Locate the cell with the specified text and output its (x, y) center coordinate. 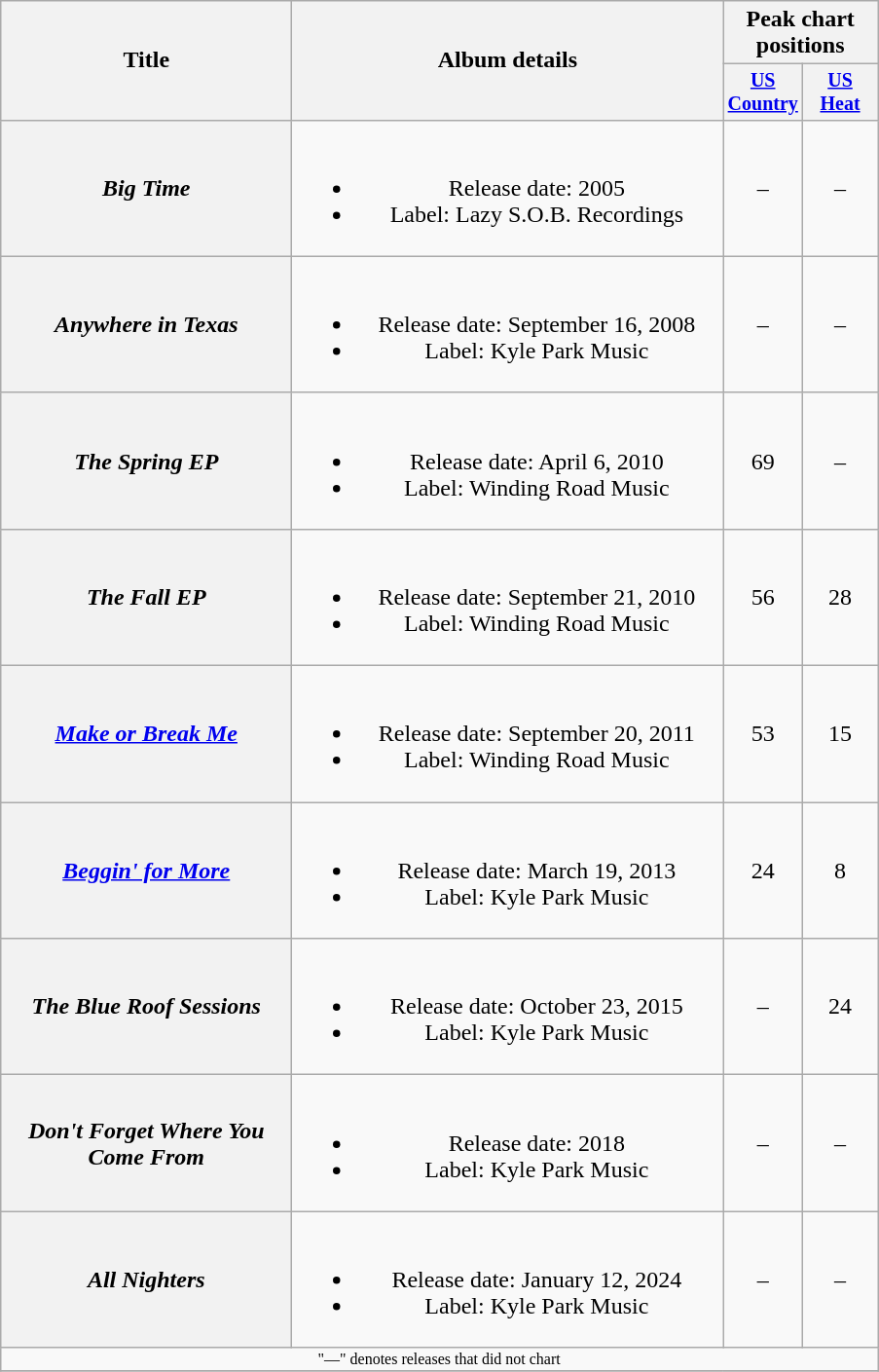
Release date: 2018Label: Kyle Park Music (508, 1143)
Release date: October 23, 2015Label: Kyle Park Music (508, 1007)
The Fall EP (146, 597)
Big Time (146, 188)
Album details (508, 60)
Release date: March 19, 2013Label: Kyle Park Music (508, 871)
Release date: April 6, 2010Label: Winding Road Music (508, 461)
US Country (763, 92)
Anywhere in Texas (146, 324)
Don't Forget Where You Come From (146, 1143)
All Nighters (146, 1279)
15 (841, 734)
53 (763, 734)
Release date: September 20, 2011Label: Winding Road Music (508, 734)
"—" denotes releases that did not chart (440, 1359)
28 (841, 597)
USHeat (841, 92)
Release date: 2005Label: Lazy S.O.B. Recordings (508, 188)
Title (146, 60)
56 (763, 597)
The Spring EP (146, 461)
Release date: September 16, 2008Label: Kyle Park Music (508, 324)
Beggin' for More (146, 871)
8 (841, 871)
69 (763, 461)
Release date: September 21, 2010Label: Winding Road Music (508, 597)
Make or Break Me (146, 734)
Peak chart positions (800, 33)
Release date: January 12, 2024Label: Kyle Park Music (508, 1279)
The Blue Roof Sessions (146, 1007)
